From the cell containing the given text, extract its center point as [X, Y] coordinate. 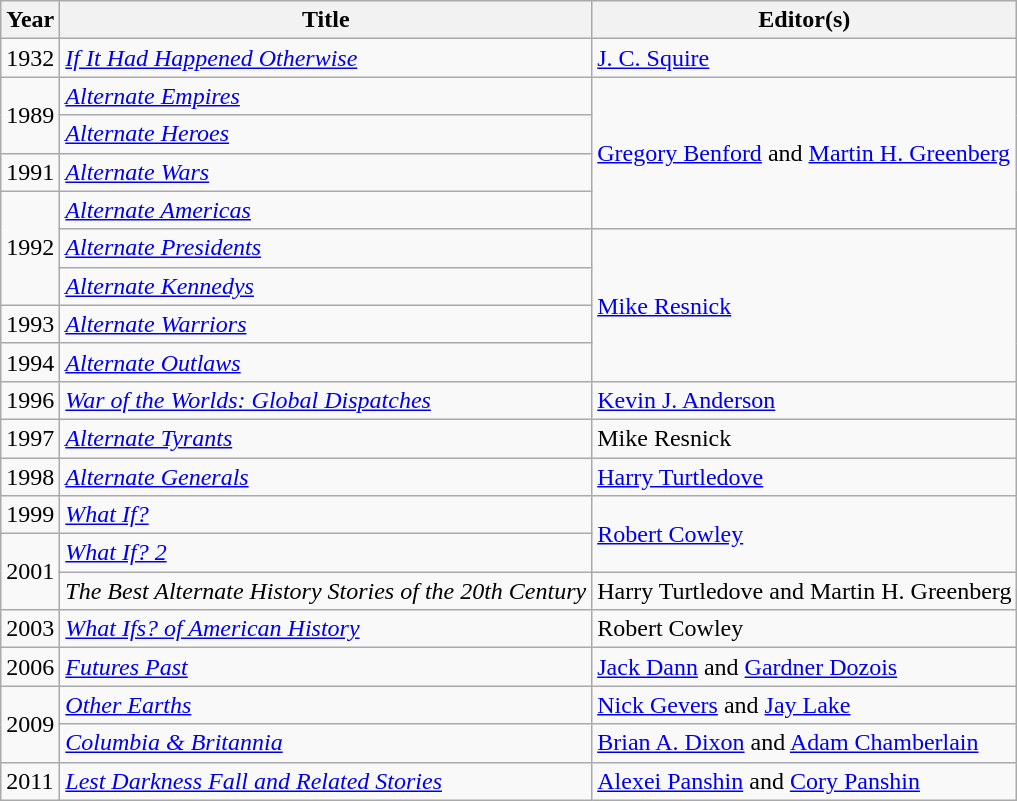
The Best Alternate History Stories of the 20th Century [326, 591]
Editor(s) [804, 20]
Alexei Panshin and Cory Panshin [804, 781]
Year [30, 20]
Gregory Benford and Martin H. Greenberg [804, 153]
1998 [30, 477]
Columbia & Britannia [326, 743]
Futures Past [326, 667]
1997 [30, 438]
1989 [30, 115]
Harry Turtledove [804, 477]
Alternate Tyrants [326, 438]
Alternate Generals [326, 477]
2006 [30, 667]
Alternate Outlaws [326, 362]
2003 [30, 629]
1991 [30, 172]
2001 [30, 572]
Alternate Kennedys [326, 286]
Brian A. Dixon and Adam Chamberlain [804, 743]
If It Had Happened Otherwise [326, 58]
Harry Turtledove and Martin H. Greenberg [804, 591]
What If? [326, 515]
J. C. Squire [804, 58]
What Ifs? of American History [326, 629]
1992 [30, 248]
1994 [30, 362]
Alternate Heroes [326, 134]
Other Earths [326, 705]
Kevin J. Anderson [804, 400]
2011 [30, 781]
1993 [30, 324]
Alternate Wars [326, 172]
1999 [30, 515]
Alternate Empires [326, 96]
Alternate Americas [326, 210]
Alternate Warriors [326, 324]
Jack Dann and Gardner Dozois [804, 667]
Lest Darkness Fall and Related Stories [326, 781]
War of the Worlds: Global Dispatches [326, 400]
1932 [30, 58]
Title [326, 20]
1996 [30, 400]
2009 [30, 724]
Nick Gevers and Jay Lake [804, 705]
What If? 2 [326, 553]
Alternate Presidents [326, 248]
